Capture the cell that displays the provided text and extract its (X, Y) central coordinate. 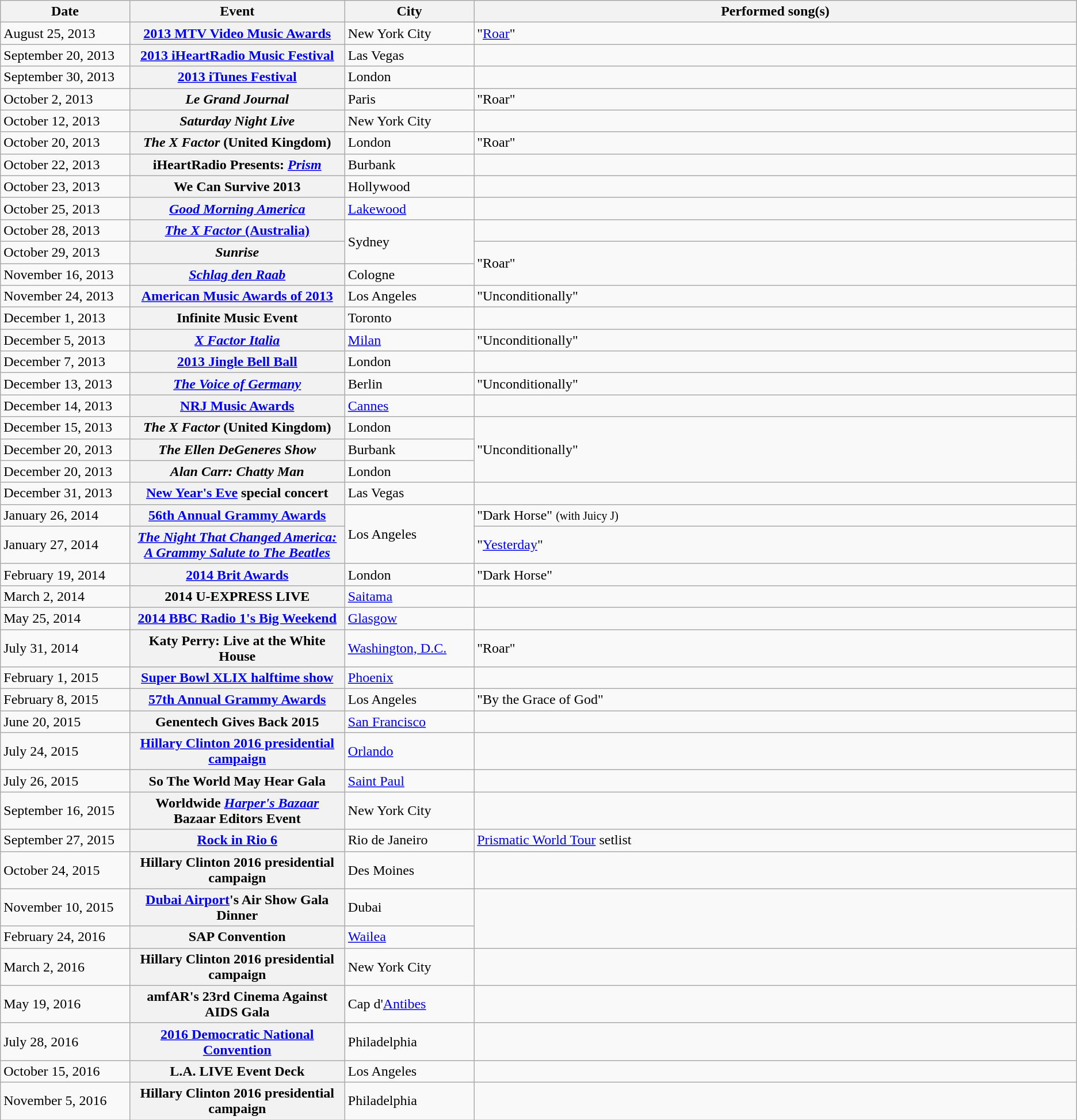
January 26, 2014 (65, 515)
Toronto (409, 318)
October 25, 2013 (65, 208)
Berlin (409, 384)
Saturday Night Live (237, 121)
Saitama (409, 596)
Orlando (409, 752)
The Ellen DeGeneres Show (237, 449)
Glasgow (409, 618)
November 16, 2013 (65, 275)
The X Factor (Australia) (237, 230)
Schlag den Raab (237, 275)
Hollywood (409, 186)
Cap d'Antibes (409, 1004)
Dubai Airport's Air Show Gala Dinner (237, 907)
We Can Survive 2013 (237, 186)
SAP Convention (237, 937)
May 19, 2016 (65, 1004)
October 23, 2013 (65, 186)
December 13, 2013 (65, 384)
2013 Jingle Bell Ball (237, 362)
December 14, 2013 (65, 406)
October 29, 2013 (65, 252)
"Dark Horse" (with Juicy J) (776, 515)
2013 MTV Video Music Awards (237, 33)
New Year's Eve special concert (237, 493)
Rock in Rio 6 (237, 840)
The Night That Changed America: A Grammy Salute to The Beatles (237, 544)
Washington, D.C. (409, 648)
Cannes (409, 406)
October 24, 2015 (65, 870)
October 20, 2013 (65, 143)
So The World May Hear Gala (237, 781)
Event (237, 12)
2013 iTunes Festival (237, 77)
October 12, 2013 (65, 121)
Wailea (409, 937)
Lakewood (409, 208)
February 8, 2015 (65, 700)
Sunrise (237, 252)
Sydney (409, 241)
"By the Grace of God" (776, 700)
February 19, 2014 (65, 574)
October 15, 2016 (65, 1071)
Rio de Janeiro (409, 840)
August 25, 2013 (65, 33)
L.A. LIVE Event Deck (237, 1071)
December 15, 2013 (65, 428)
Milan (409, 340)
October 22, 2013 (65, 165)
2014 U-EXPRESS LIVE (237, 596)
November 10, 2015 (65, 907)
February 24, 2016 (65, 937)
"Dark Horse" (776, 574)
December 7, 2013 (65, 362)
2014 BBC Radio 1's Big Weekend (237, 618)
May 25, 2014 (65, 618)
September 16, 2015 (65, 810)
Phoenix (409, 678)
Super Bowl XLIX halftime show (237, 678)
Saint Paul (409, 781)
Alan Carr: Chatty Man (237, 471)
March 2, 2016 (65, 967)
September 27, 2015 (65, 840)
July 31, 2014 (65, 648)
February 1, 2015 (65, 678)
October 28, 2013 (65, 230)
American Music Awards of 2013 (237, 296)
San Francisco (409, 722)
March 2, 2014 (65, 596)
July 28, 2016 (65, 1042)
City (409, 12)
Infinite Music Event (237, 318)
September 20, 2013 (65, 55)
Paris (409, 99)
2016 Democratic National Convention (237, 1042)
NRJ Music Awards (237, 406)
Worldwide Harper's Bazaar Bazaar Editors Event (237, 810)
September 30, 2013 (65, 77)
Good Morning America (237, 208)
Dubai (409, 907)
Date (65, 12)
2013 iHeartRadio Music Festival (237, 55)
57th Annual Grammy Awards (237, 700)
Le Grand Journal (237, 99)
November 5, 2016 (65, 1100)
Katy Perry: Live at the White House (237, 648)
Prismatic World Tour setlist (776, 840)
Cologne (409, 275)
iHeartRadio Presents: Prism (237, 165)
Des Moines (409, 870)
Performed song(s) (776, 12)
November 24, 2013 (65, 296)
January 27, 2014 (65, 544)
December 5, 2013 (65, 340)
Genentech Gives Back 2015 (237, 722)
amfAR's 23rd Cinema Against AIDS Gala (237, 1004)
December 1, 2013 (65, 318)
"Yesterday" (776, 544)
2014 Brit Awards (237, 574)
The Voice of Germany (237, 384)
October 2, 2013 (65, 99)
December 31, 2013 (65, 493)
June 20, 2015 (65, 722)
July 24, 2015 (65, 752)
X Factor Italia (237, 340)
56th Annual Grammy Awards (237, 515)
July 26, 2015 (65, 781)
